Return the [X, Y] coordinate for the center point of the cell that contains the specified text.  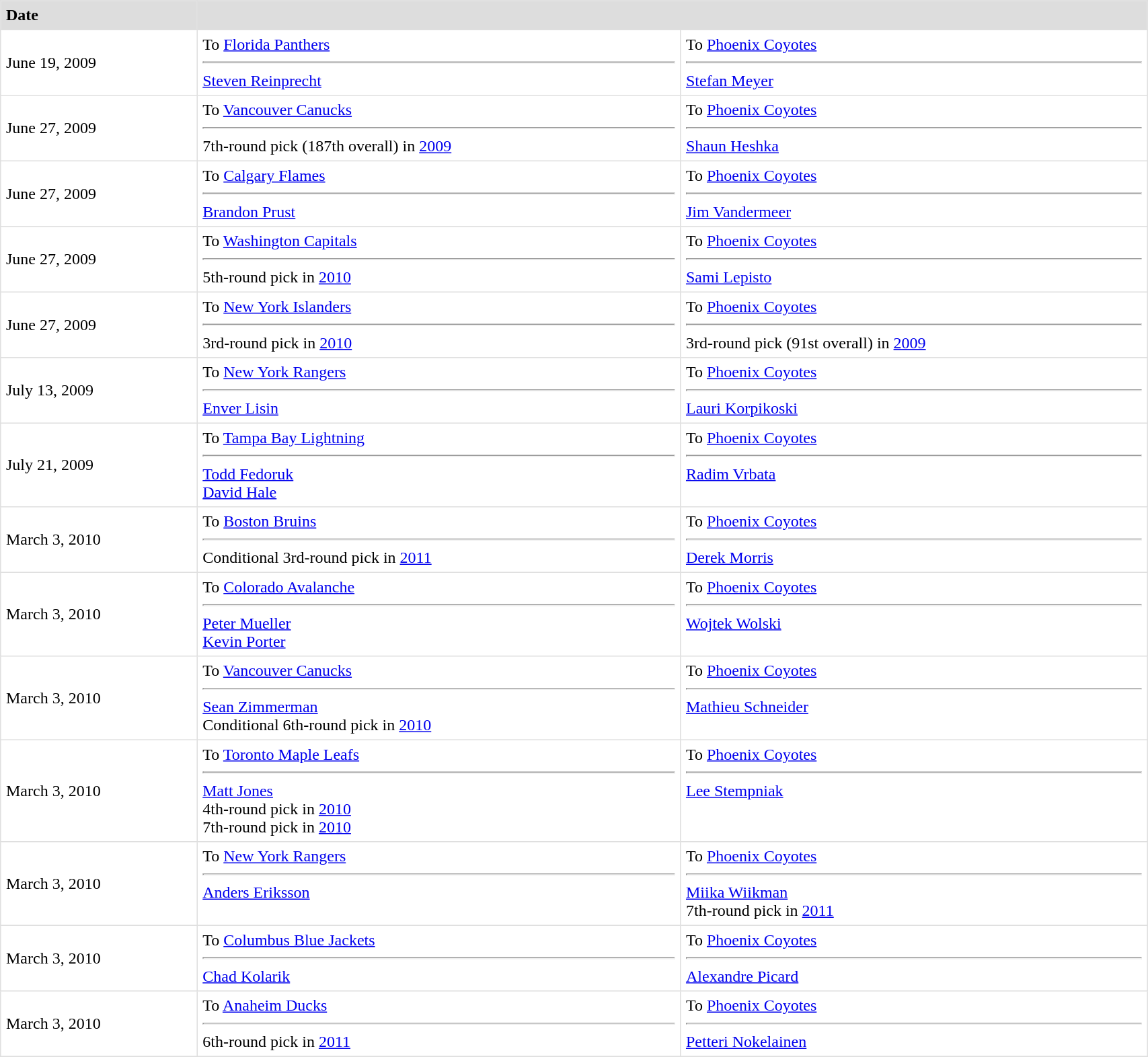
To Anaheim Ducks 6th-round pick in 2011 [438, 1024]
July 13, 2009 [99, 391]
To Phoenix Coyotes Petteri Nokelainen [914, 1024]
To Vancouver Canucks 7th-round pick (187th overall) in 2009 [438, 128]
July 21, 2009 [99, 465]
To Phoenix Coyotes Radim Vrbata [914, 465]
To Calgary Flames Brandon Prust [438, 194]
To Phoenix Coyotes Miika Wiikman7th-round pick in 2011 [914, 884]
To Colorado Avalanche Peter MuellerKevin Porter [438, 614]
To Phoenix Coyotes Alexandre Picard [914, 958]
To Columbus Blue Jackets Chad Kolarik [438, 958]
To Florida Panthers Steven Reinprecht [438, 63]
To Phoenix Coyotes Derek Morris [914, 540]
To Phoenix Coyotes Mathieu Schneider [914, 698]
To Phoenix Coyotes 3rd-round pick (91st overall) in 2009 [914, 325]
To Phoenix Coyotes Jim Vandermeer [914, 194]
To Tampa Bay Lightning Todd FedorukDavid Hale [438, 465]
June 19, 2009 [99, 63]
To Vancouver Canucks Sean ZimmermanConditional 6th-round pick in 2010 [438, 698]
To New York Islanders 3rd-round pick in 2010 [438, 325]
To Phoenix Coyotes Wojtek Wolski [914, 614]
To Toronto Maple Leafs Matt Jones4th-round pick in 20107th-round pick in 2010 [438, 791]
To Phoenix Coyotes Lauri Korpikoski [914, 391]
To Phoenix Coyotes Sami Lepisto [914, 260]
To New York Rangers Enver Lisin [438, 391]
To Phoenix Coyotes Stefan Meyer [914, 63]
To Boston Bruins Conditional 3rd-round pick in 2011 [438, 540]
To Phoenix Coyotes Lee Stempniak [914, 791]
To New York Rangers Anders Eriksson [438, 884]
To Washington Capitals 5th-round pick in 2010 [438, 260]
To Phoenix Coyotes Shaun Heshka [914, 128]
Date [99, 15]
